Capture the cell that displays the provided text and extract its [x, y] central coordinate. 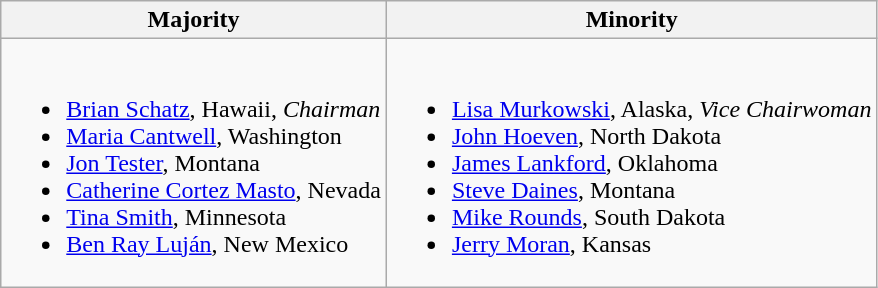
Minority [632, 20]
Majority [194, 20]
